Return the (x, y) coordinate for the center point of the cell that contains the specified text.  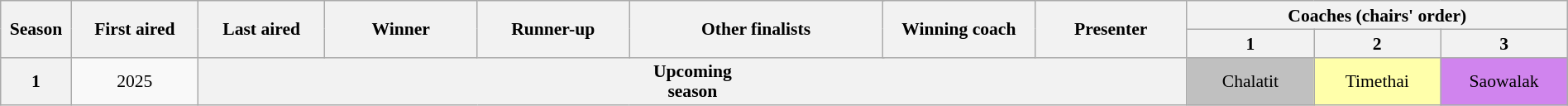
3 (1503, 43)
Winner (401, 29)
Runner-up (553, 29)
Saowalak (1503, 81)
2 (1378, 43)
Last aired (261, 29)
2025 (134, 81)
Other finalists (756, 29)
First aired (134, 29)
Winning coach (958, 29)
Upcoming season (692, 81)
Coaches (chairs' order) (1377, 15)
Chalatit (1250, 81)
Season (36, 29)
Timethai (1378, 81)
Presenter (1111, 29)
